Detect which cell encompasses the target text, then output its (X, Y) center coordinate. 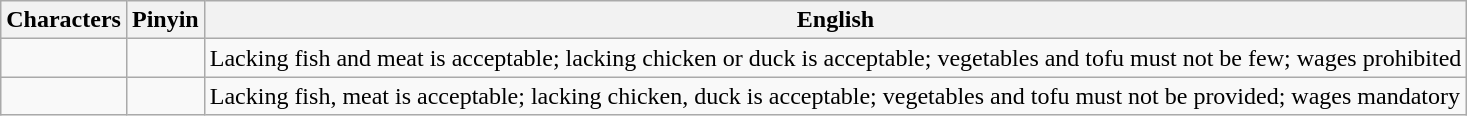
Pinyin (165, 20)
Lacking fish and meat is acceptable; lacking chicken or duck is acceptable; vegetables and tofu must not be few; wages prohibited (836, 58)
English (836, 20)
Lacking fish, meat is acceptable; lacking chicken, duck is acceptable; vegetables and tofu must not be provided; wages mandatory (836, 96)
Characters (64, 20)
